Locate the cell with the specified text and output its [X, Y] center coordinate. 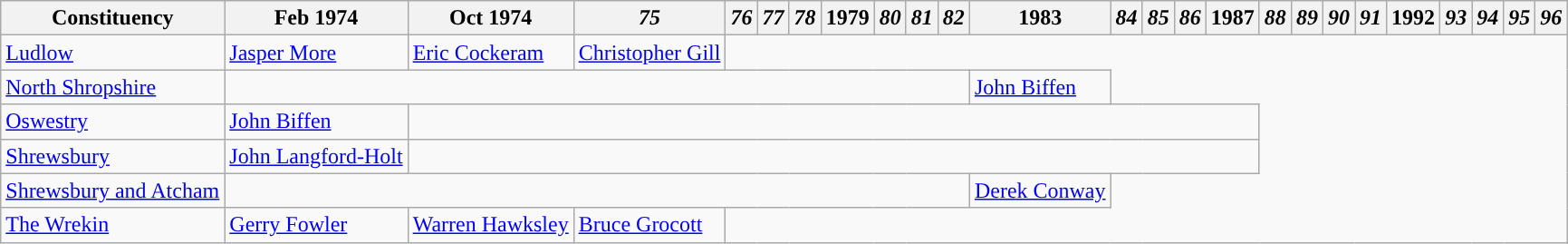
84 [1127, 18]
Oct 1974 [491, 18]
86 [1190, 18]
80 [890, 18]
1987 [1232, 18]
89 [1306, 18]
John Langford-Holt [316, 156]
88 [1275, 18]
Christopher Gill [649, 53]
94 [1487, 18]
Gerry Fowler [316, 225]
75 [649, 18]
96 [1551, 18]
76 [741, 18]
1979 [848, 18]
85 [1158, 18]
81 [922, 18]
95 [1520, 18]
The Wrekin [112, 225]
Warren Hawksley [491, 225]
Derek Conway [1040, 190]
Ludlow [112, 53]
77 [774, 18]
90 [1339, 18]
93 [1457, 18]
Eric Cockeram [491, 53]
Shrewsbury [112, 156]
Shrewsbury and Atcham [112, 190]
1983 [1040, 18]
78 [804, 18]
Feb 1974 [316, 18]
82 [953, 18]
Constituency [112, 18]
1992 [1413, 18]
North Shropshire [112, 87]
91 [1371, 18]
Bruce Grocott [649, 225]
Jasper More [316, 53]
Oswestry [112, 122]
